Extract the [X, Y] coordinate from the center of the cell holding the provided text.  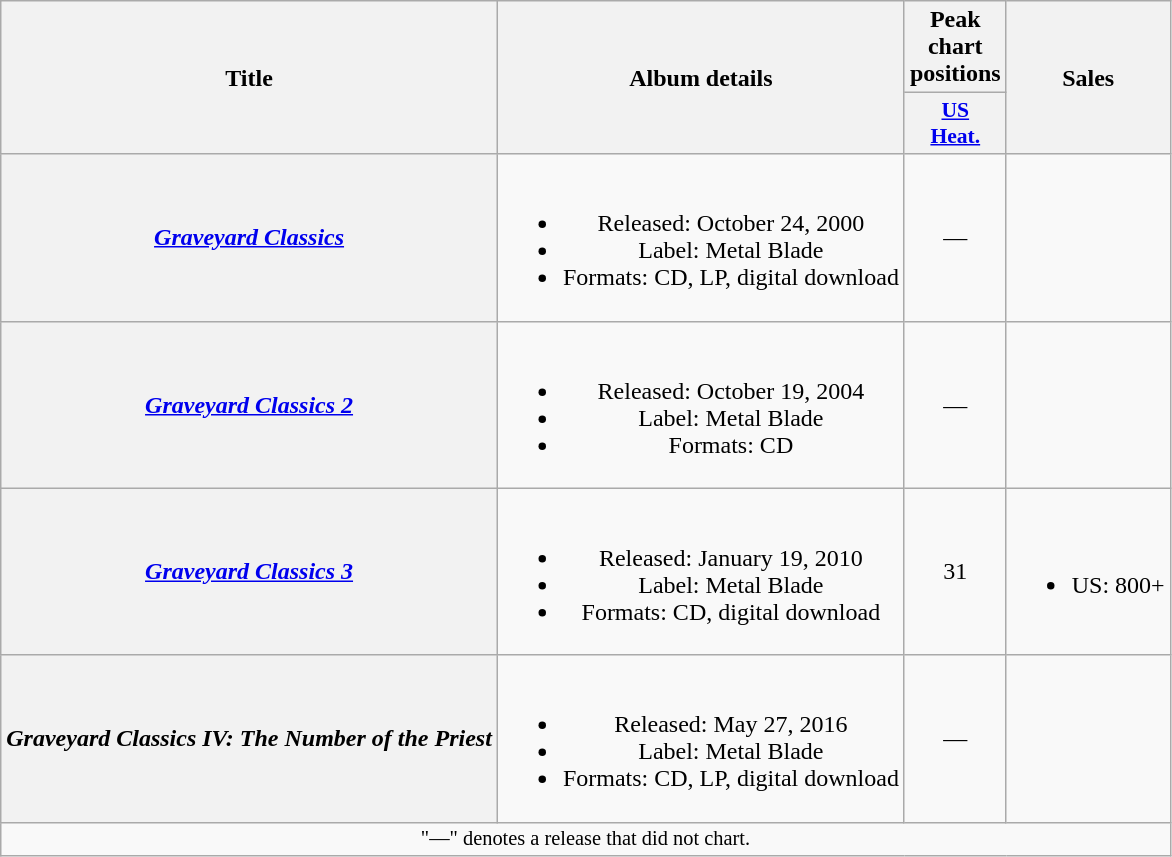
Graveyard Classics IV: The Number of the Priest [250, 738]
Released: October 24, 2000Label: Metal BladeFormats: CD, LP, digital download [700, 238]
Released: January 19, 2010Label: Metal BladeFormats: CD, digital download [700, 572]
Released: May 27, 2016Label: Metal BladeFormats: CD, LP, digital download [700, 738]
Released: October 19, 2004Label: Metal BladeFormats: CD [700, 404]
Peak chart positions [955, 47]
Graveyard Classics 3 [250, 572]
Graveyard Classics 2 [250, 404]
Title [250, 78]
Graveyard Classics [250, 238]
USHeat. [955, 124]
US: 800+ [1088, 572]
31 [955, 572]
"—" denotes a release that did not chart. [586, 839]
Sales [1088, 78]
Album details [700, 78]
